Detect which cell encompasses the target text, then output its (X, Y) center coordinate. 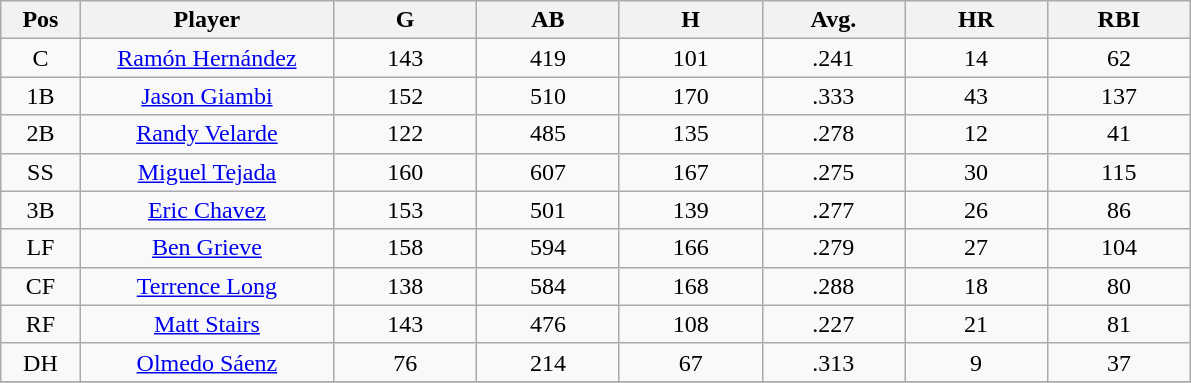
12 (976, 134)
Jason Giambi (207, 96)
37 (1118, 362)
3B (40, 210)
135 (690, 134)
Player (207, 20)
.333 (834, 96)
153 (406, 210)
166 (690, 248)
510 (548, 96)
G (406, 20)
137 (1118, 96)
115 (1118, 172)
138 (406, 286)
81 (1118, 324)
DH (40, 362)
607 (548, 172)
Ben Grieve (207, 248)
Avg. (834, 20)
14 (976, 58)
21 (976, 324)
.227 (834, 324)
167 (690, 172)
.241 (834, 58)
122 (406, 134)
2B (40, 134)
Ramón Hernández (207, 58)
485 (548, 134)
LF (40, 248)
86 (1118, 210)
104 (1118, 248)
170 (690, 96)
168 (690, 286)
139 (690, 210)
H (690, 20)
62 (1118, 58)
214 (548, 362)
594 (548, 248)
26 (976, 210)
9 (976, 362)
.313 (834, 362)
584 (548, 286)
Olmedo Sáenz (207, 362)
1B (40, 96)
RBI (1118, 20)
Randy Velarde (207, 134)
476 (548, 324)
.278 (834, 134)
501 (548, 210)
Terrence Long (207, 286)
Eric Chavez (207, 210)
Miguel Tejada (207, 172)
.279 (834, 248)
80 (1118, 286)
C (40, 58)
SS (40, 172)
Matt Stairs (207, 324)
HR (976, 20)
108 (690, 324)
.288 (834, 286)
419 (548, 58)
Pos (40, 20)
30 (976, 172)
AB (548, 20)
101 (690, 58)
27 (976, 248)
18 (976, 286)
41 (1118, 134)
152 (406, 96)
RF (40, 324)
.275 (834, 172)
160 (406, 172)
76 (406, 362)
43 (976, 96)
67 (690, 362)
158 (406, 248)
CF (40, 286)
.277 (834, 210)
